Search for the cell housing the specified text and yield its (x, y) center coordinate. 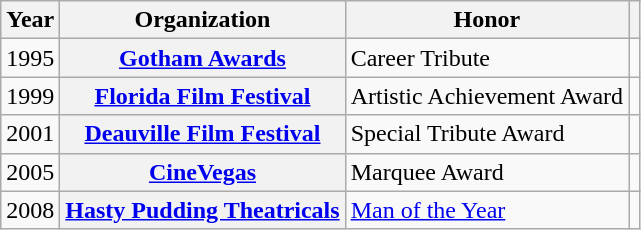
Hasty Pudding Theatricals (202, 210)
Man of the Year (486, 210)
Florida Film Festival (202, 96)
Honor (486, 20)
2005 (30, 172)
2008 (30, 210)
2001 (30, 134)
Special Tribute Award (486, 134)
CineVegas (202, 172)
Year (30, 20)
Career Tribute (486, 58)
Organization (202, 20)
Artistic Achievement Award (486, 96)
Deauville Film Festival (202, 134)
1999 (30, 96)
1995 (30, 58)
Marquee Award (486, 172)
Gotham Awards (202, 58)
